Find where the given text appears and provide that cell's center as (X, Y) coordinate. 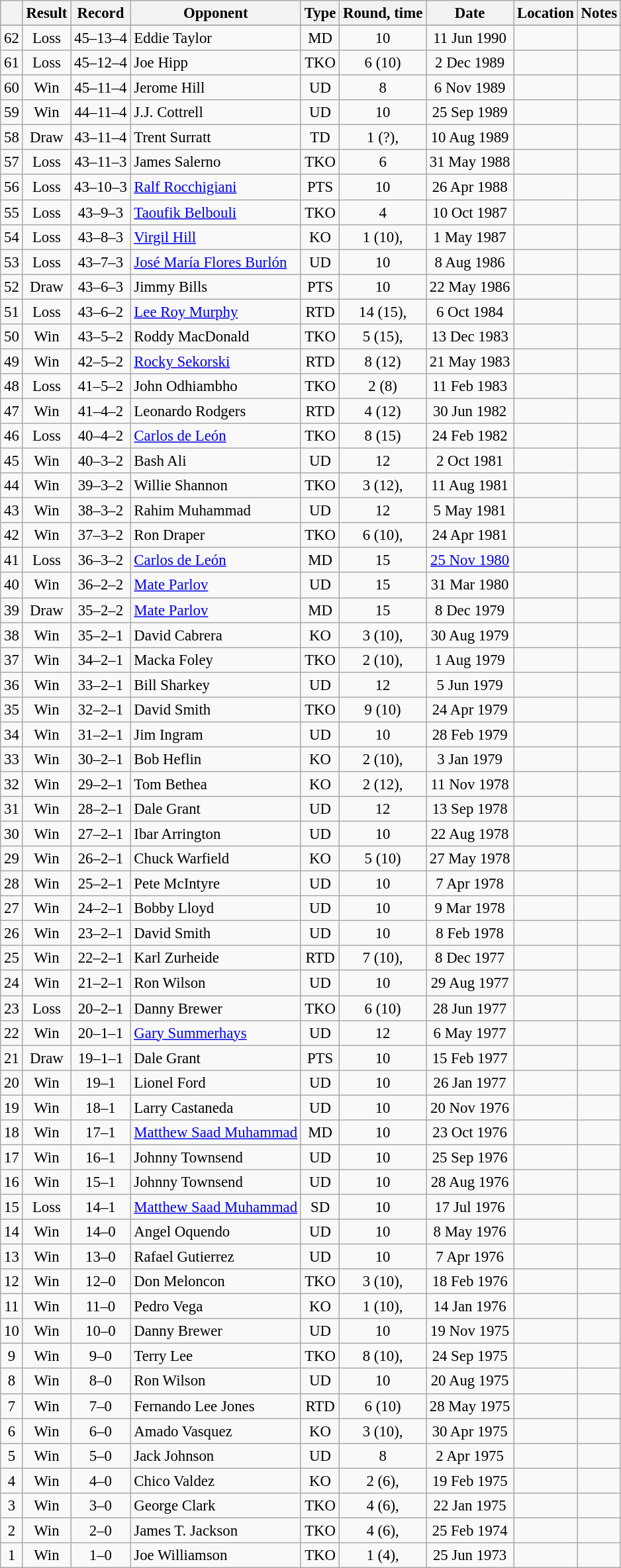
22 May 1986 (470, 286)
Willie Shannon (216, 486)
8 (12) (383, 361)
2 (12, 1530)
36–3–2 (101, 560)
12–0 (101, 1282)
Bill Sharkey (216, 685)
43–5–2 (101, 337)
Leonardo Rodgers (216, 411)
14–0 (101, 1232)
45–11–4 (101, 88)
47 (12, 411)
20 Aug 1975 (470, 1381)
40–3–2 (101, 461)
15 Feb 1977 (470, 1058)
Pedro Vega (216, 1307)
Opponent (216, 13)
35 (12, 710)
22 Aug 1978 (470, 834)
Result (46, 13)
28 May 1975 (470, 1406)
20 Nov 1976 (470, 1108)
30 Apr 1975 (470, 1431)
Pete McIntyre (216, 884)
13–0 (101, 1257)
43–6–3 (101, 286)
11 Jun 1990 (470, 38)
31 Mar 1980 (470, 586)
SD (320, 1207)
1 (4), (383, 1555)
43–11–4 (101, 138)
1 May 1987 (470, 237)
Ibar Arrington (216, 834)
4–0 (101, 1481)
George Clark (216, 1506)
54 (12, 237)
Bob Heflin (216, 760)
Bash Ali (216, 461)
1 (12, 1555)
27–2–1 (101, 834)
27 May 1978 (470, 859)
Jim Ingram (216, 734)
24 Apr 1981 (470, 535)
17–1 (101, 1133)
Amado Vasquez (216, 1431)
11 (12, 1307)
8 May 1976 (470, 1232)
51 (12, 312)
14 Jan 1976 (470, 1307)
Record (101, 13)
20–2–1 (101, 1008)
30 (12, 834)
61 (12, 63)
24 Feb 1982 (470, 436)
42–5–2 (101, 361)
43–9–3 (101, 212)
1–0 (101, 1555)
29 Aug 1977 (470, 983)
57 (12, 162)
17 Jul 1976 (470, 1207)
25 Sep 1976 (470, 1157)
6 Oct 1984 (470, 312)
2 (12), (383, 784)
19 Feb 1975 (470, 1481)
TD (320, 138)
24 Sep 1975 (470, 1356)
44 (12, 486)
José María Flores Burlón (216, 262)
Rahim Muhammad (216, 511)
36 (12, 685)
23 Oct 1976 (470, 1133)
19–1 (101, 1082)
40 (12, 586)
Karl Zurheide (216, 959)
Joe Williamson (216, 1555)
28 Feb 1979 (470, 734)
41–5–2 (101, 386)
John Odhiambho (216, 386)
7 Apr 1978 (470, 884)
43 (12, 511)
20–1–1 (101, 1033)
Notes (598, 13)
53 (12, 262)
8 Aug 1986 (470, 262)
6 Nov 1989 (470, 88)
26 (12, 934)
8 Dec 1979 (470, 610)
Macka Foley (216, 660)
8 Feb 1978 (470, 934)
21 (12, 1058)
11 Nov 1978 (470, 784)
Location (546, 13)
3 (12), (383, 486)
Larry Castaneda (216, 1108)
2 Oct 1981 (470, 461)
Ron Draper (216, 535)
1 Aug 1979 (470, 660)
35–2–1 (101, 635)
Ralf Rocchigiani (216, 187)
26 Apr 1988 (470, 187)
60 (12, 88)
6 May 1977 (470, 1033)
11–0 (101, 1307)
9 (10) (383, 710)
28 Jun 1977 (470, 1008)
26 Jan 1977 (470, 1082)
43–8–3 (101, 237)
25–2–1 (101, 884)
43–7–3 (101, 262)
62 (12, 38)
Joe Hipp (216, 63)
25 Feb 1974 (470, 1530)
59 (12, 112)
Jack Johnson (216, 1456)
3 (12, 1506)
Fernando Lee Jones (216, 1406)
5–0 (101, 1456)
10–0 (101, 1331)
44–11–4 (101, 112)
36–2–2 (101, 586)
James T. Jackson (216, 1530)
38–3–2 (101, 511)
8 (10), (383, 1356)
9–0 (101, 1356)
Terry Lee (216, 1356)
32–2–1 (101, 710)
22 Jan 1975 (470, 1506)
Jimmy Bills (216, 286)
J.J. Cottrell (216, 112)
23–2–1 (101, 934)
Angel Oquendo (216, 1232)
9 Mar 1978 (470, 908)
7–0 (101, 1406)
31 (12, 809)
Gary Summerhays (216, 1033)
39 (12, 610)
29–2–1 (101, 784)
45–13–4 (101, 38)
5 Jun 1979 (470, 685)
14 (12, 1232)
4 (12) (383, 411)
Lionel Ford (216, 1082)
30–2–1 (101, 760)
33 (12, 760)
34–2–1 (101, 660)
50 (12, 337)
7 Apr 1976 (470, 1257)
37 (12, 660)
13 (12, 1257)
14 (15), (383, 312)
25 (12, 959)
Tom Bethea (216, 784)
Eddie Taylor (216, 38)
15–1 (101, 1182)
52 (12, 286)
29 (12, 859)
19 (12, 1108)
41–4–2 (101, 411)
3–0 (101, 1506)
32 (12, 784)
Chico Valdez (216, 1481)
43–10–3 (101, 187)
18 Feb 1976 (470, 1282)
19 Nov 1975 (470, 1331)
2 Dec 1989 (470, 63)
19–1–1 (101, 1058)
35–2–2 (101, 610)
Bobby Lloyd (216, 908)
24 (12, 983)
Rafael Gutierrez (216, 1257)
10 Oct 1987 (470, 212)
18 (12, 1133)
Rocky Sekorski (216, 361)
45–12–4 (101, 63)
8–0 (101, 1381)
30 Jun 1982 (470, 411)
27 (12, 908)
17 (12, 1157)
1 (?), (383, 138)
Round, time (383, 13)
24–2–1 (101, 908)
22–2–1 (101, 959)
7 (12, 1406)
Roddy MacDonald (216, 337)
8 Dec 1977 (470, 959)
3 Jan 1979 (470, 760)
Virgil Hill (216, 237)
26–2–1 (101, 859)
23 (12, 1008)
25 Sep 1989 (470, 112)
28 (12, 884)
25 Nov 1980 (470, 560)
11 Feb 1983 (470, 386)
9 (12, 1356)
46 (12, 436)
21–2–1 (101, 983)
31 May 1988 (470, 162)
5 May 1981 (470, 511)
30 Aug 1979 (470, 635)
16–1 (101, 1157)
45 (12, 461)
7 (10), (383, 959)
55 (12, 212)
Trent Surratt (216, 138)
34 (12, 734)
21 May 1983 (470, 361)
Lee Roy Murphy (216, 312)
11 Aug 1981 (470, 486)
43–11–3 (101, 162)
6–0 (101, 1431)
Chuck Warfield (216, 859)
56 (12, 187)
2–0 (101, 1530)
24 Apr 1979 (470, 710)
David Cabrera (216, 635)
5 (12, 1456)
5 (10) (383, 859)
8 (15) (383, 436)
2 Apr 1975 (470, 1456)
16 (12, 1182)
13 Dec 1983 (470, 337)
Taoufik Belbouli (216, 212)
25 Jun 1973 (470, 1555)
38 (12, 635)
Jerome Hill (216, 88)
28–2–1 (101, 809)
10 Aug 1989 (470, 138)
48 (12, 386)
31–2–1 (101, 734)
James Salerno (216, 162)
18–1 (101, 1108)
2 (8) (383, 386)
14–1 (101, 1207)
5 (15), (383, 337)
37–3–2 (101, 535)
39–3–2 (101, 486)
Date (470, 13)
49 (12, 361)
28 Aug 1976 (470, 1182)
42 (12, 535)
33–2–1 (101, 685)
20 (12, 1082)
13 Sep 1978 (470, 809)
Type (320, 13)
2 (6), (383, 1481)
43–6–2 (101, 312)
6 (10), (383, 535)
22 (12, 1033)
Don Meloncon (216, 1282)
40–4–2 (101, 436)
41 (12, 560)
58 (12, 138)
